Pinpoint the cell where the given text exists, returning its [x, y] midpoint coordinate. 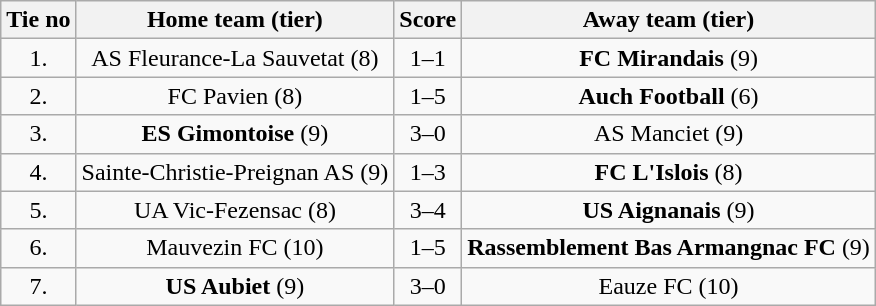
FC Pavien (8) [235, 96]
Rassemblement Bas Armangnac FC (9) [669, 248]
2. [38, 96]
Mauvezin FC (10) [235, 248]
ES Gimontoise (9) [235, 134]
AS Fleurance-La Sauvetat (8) [235, 58]
3. [38, 134]
Sainte-Christie-Preignan AS (9) [235, 172]
5. [38, 210]
1–1 [428, 58]
Tie no [38, 20]
Auch Football (6) [669, 96]
4. [38, 172]
6. [38, 248]
Away team (tier) [669, 20]
US Aignanais (9) [669, 210]
AS Manciet (9) [669, 134]
7. [38, 286]
1–3 [428, 172]
Score [428, 20]
FC Mirandais (9) [669, 58]
1. [38, 58]
3–4 [428, 210]
Home team (tier) [235, 20]
FC L'Islois (8) [669, 172]
US Aubiet (9) [235, 286]
Eauze FC (10) [669, 286]
UA Vic-Fezensac (8) [235, 210]
